Extract the (X, Y) coordinate from the center of the cell holding the provided text.  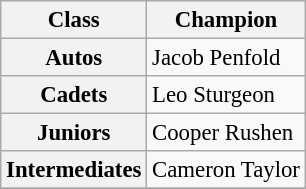
Class (74, 20)
Cameron Taylor (226, 170)
Autos (74, 58)
Champion (226, 20)
Cadets (74, 95)
Cooper Rushen (226, 133)
Leo Sturgeon (226, 95)
Juniors (74, 133)
Intermediates (74, 170)
Jacob Penfold (226, 58)
